For the text-containing cell, return its midpoint in [x, y] coordinate format. 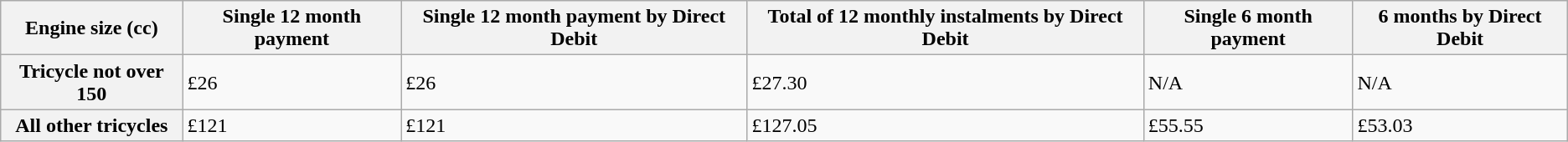
6 months by Direct Debit [1460, 28]
All other tricycles [92, 125]
Total of 12 monthly instalments by Direct Debit [945, 28]
Single 6 month payment [1248, 28]
£55.55 [1248, 125]
Single 12 month payment [291, 28]
Single 12 month payment by Direct Debit [575, 28]
£127.05 [945, 125]
Engine size (cc) [92, 28]
£53.03 [1460, 125]
£27.30 [945, 82]
Tricycle not over 150 [92, 82]
